For the text-containing cell, return its midpoint in [x, y] coordinate format. 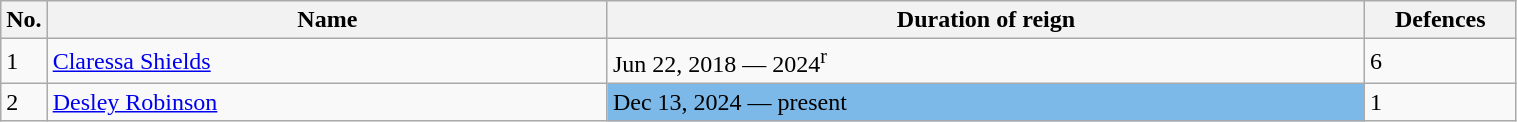
2 [24, 102]
6 [1441, 62]
No. [24, 20]
Duration of reign [986, 20]
Defences [1441, 20]
Desley Robinson [327, 102]
Name [327, 20]
Claressa Shields [327, 62]
Dec 13, 2024 — present [986, 102]
Jun 22, 2018 — 2024r [986, 62]
